Provide the (x, y) coordinate of the cell's center where the given text is located.  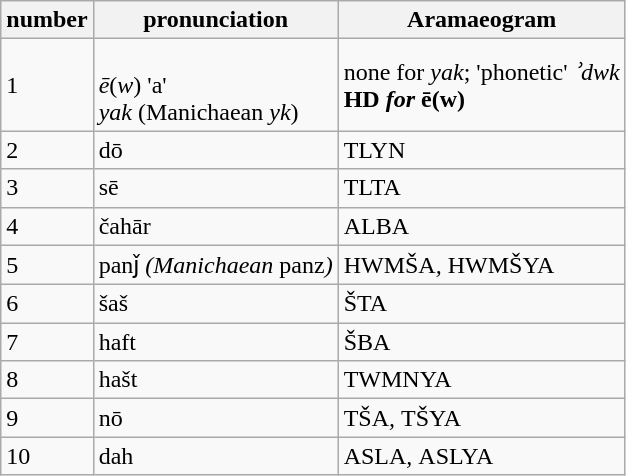
Aramaeogram (482, 20)
6 (47, 304)
dō (216, 150)
TŠA, TŠYA (482, 418)
none for yak; 'phonetic' ʾdwkHD for ē(w) (482, 85)
2 (47, 150)
ALBA (482, 226)
ASLA, ASLYA (482, 456)
nō (216, 418)
1 (47, 85)
haft (216, 342)
8 (47, 380)
dah (216, 456)
HWMŠA, HWMŠYA (482, 265)
pronunciation (216, 20)
ŠBA (482, 342)
ŠTA (482, 304)
10 (47, 456)
number (47, 20)
5 (47, 265)
TLTA (482, 188)
hašt (216, 380)
3 (47, 188)
čahār (216, 226)
7 (47, 342)
9 (47, 418)
TLYN (482, 150)
4 (47, 226)
panǰ (Manichaean panz) (216, 265)
ē(w) 'a'yak (Manichaean yk) (216, 85)
šaš (216, 304)
TWMNYA (482, 380)
sē (216, 188)
